For the text-containing cell, return its midpoint in [x, y] coordinate format. 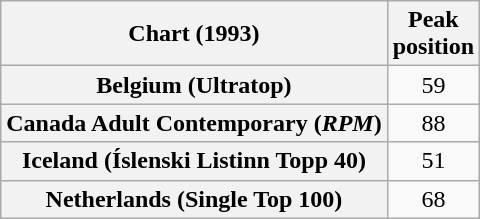
Netherlands (Single Top 100) [194, 199]
Belgium (Ultratop) [194, 85]
88 [433, 123]
Canada Adult Contemporary (RPM) [194, 123]
Chart (1993) [194, 34]
59 [433, 85]
Peakposition [433, 34]
Iceland (Íslenski Listinn Topp 40) [194, 161]
51 [433, 161]
68 [433, 199]
